Search for the cell housing the specified text and yield its [x, y] center coordinate. 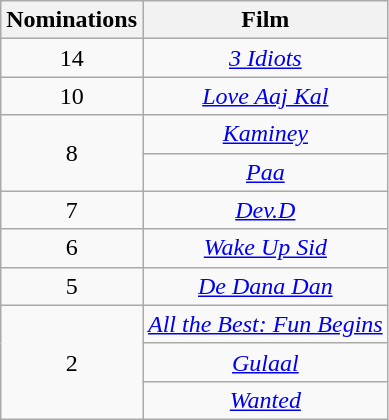
3 Idiots [265, 58]
All the Best: Fun Begins [265, 324]
De Dana Dan [265, 286]
Dev.D [265, 210]
Love Aaj Kal [265, 96]
Film [265, 20]
2 [72, 362]
7 [72, 210]
Paa [265, 172]
10 [72, 96]
Nominations [72, 20]
Kaminey [265, 134]
Gulaal [265, 362]
14 [72, 58]
5 [72, 286]
8 [72, 153]
Wake Up Sid [265, 248]
6 [72, 248]
Wanted [265, 400]
